Provide the [X, Y] coordinate of the cell's center where the given text is located.  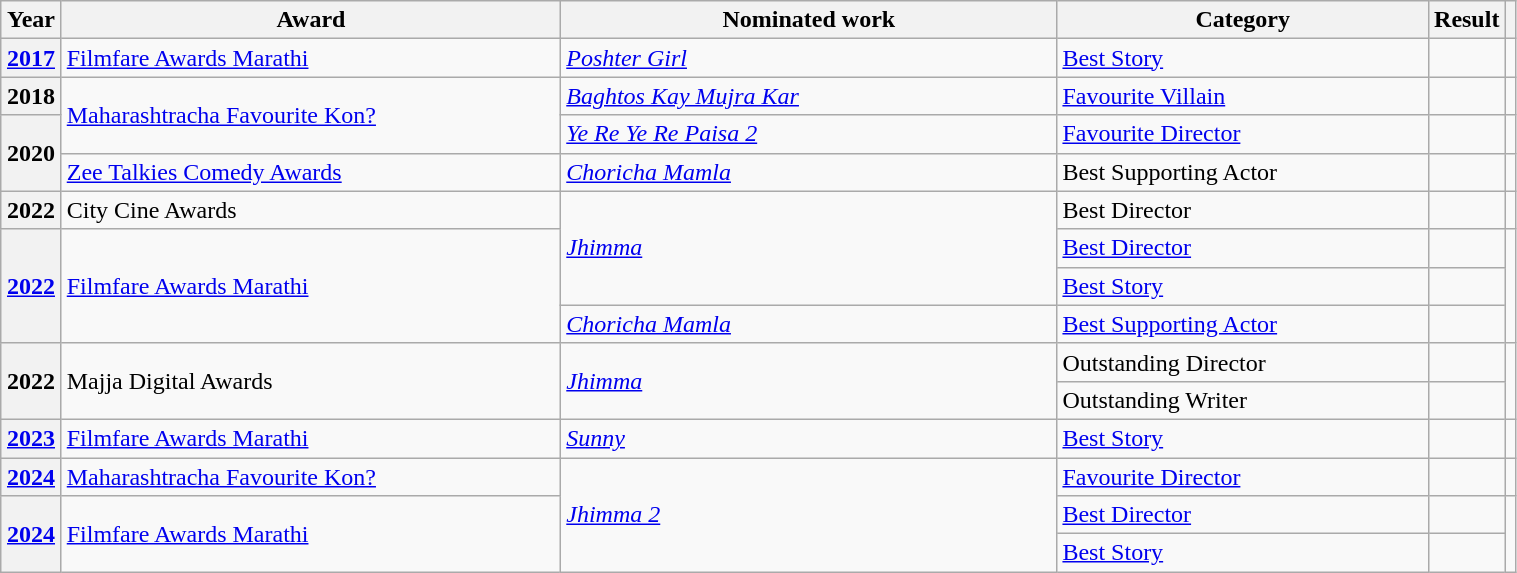
Majja Digital Awards [311, 381]
Poshter Girl [809, 58]
Result [1467, 20]
Sunny [809, 438]
2020 [31, 153]
Nominated work [809, 20]
Outstanding Director [1243, 362]
Favourite Villain [1243, 96]
Ye Re Ye Re Paisa 2 [809, 134]
City Cine Awards [311, 210]
Jhimma 2 [809, 515]
Category [1243, 20]
Baghtos Kay Mujra Kar [809, 96]
2018 [31, 96]
2023 [31, 438]
Year [31, 20]
Award [311, 20]
Zee Talkies Comedy Awards [311, 172]
Outstanding Writer [1243, 400]
2017 [31, 58]
